Locate the cell with the specified text and output its [x, y] center coordinate. 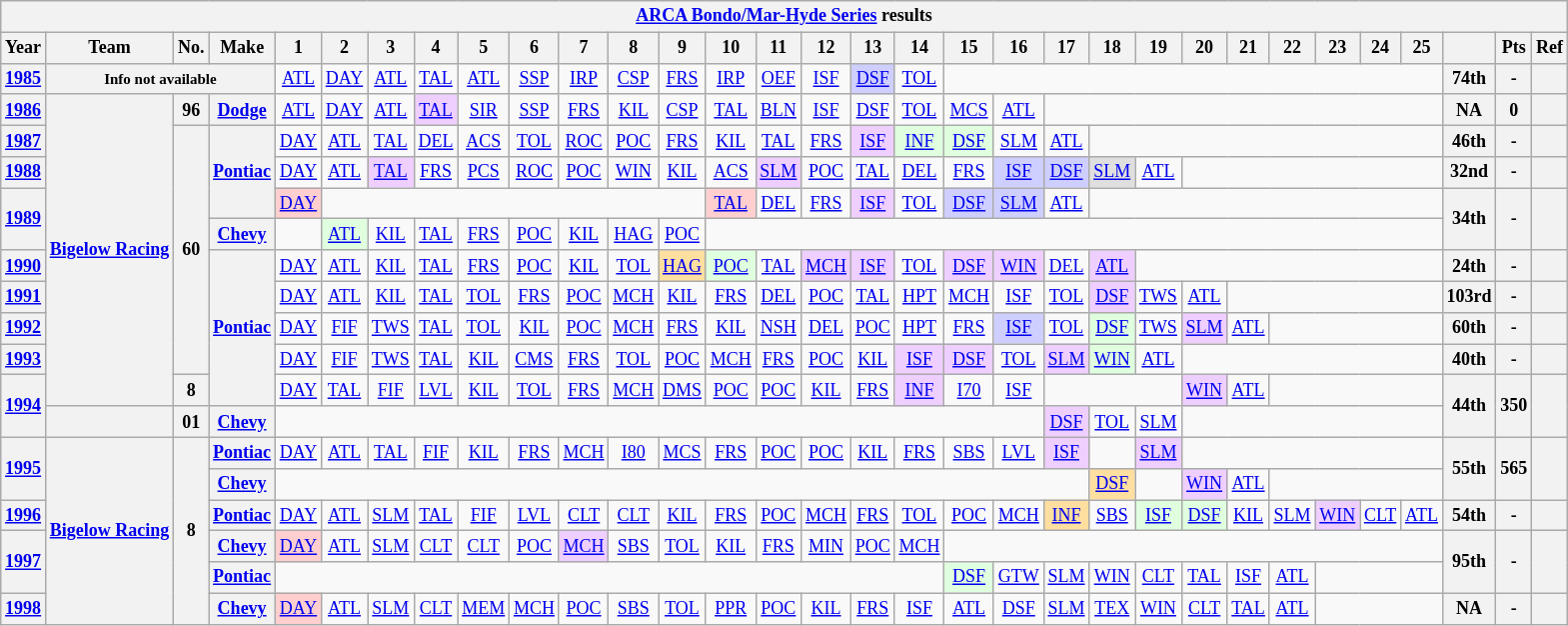
PCS [484, 172]
350 [1514, 406]
Team [109, 48]
1996 [24, 516]
1989 [24, 219]
1997 [24, 562]
7 [584, 48]
ARCA Bondo/Mar-Hyde Series results [784, 16]
40th [1469, 360]
15 [969, 48]
54th [1469, 516]
9 [683, 48]
Dodge [242, 110]
5 [484, 48]
55th [1469, 468]
PPR [731, 608]
CMS [535, 360]
Info not available [160, 78]
11 [779, 48]
MIN [826, 546]
DMS [683, 390]
6 [535, 48]
103rd [1469, 296]
23 [1337, 48]
60 [192, 250]
TEX [1112, 608]
SIR [484, 110]
1985 [24, 78]
1986 [24, 110]
12 [826, 48]
14 [919, 48]
565 [1514, 468]
17 [1066, 48]
2 [344, 48]
21 [1248, 48]
60th [1469, 328]
24th [1469, 266]
No. [192, 48]
1994 [24, 406]
4 [436, 48]
24 [1381, 48]
96 [192, 110]
01 [192, 422]
1990 [24, 266]
I70 [969, 390]
1993 [24, 360]
Pts [1514, 48]
I80 [634, 452]
Year [24, 48]
1 [298, 48]
32nd [1469, 172]
1988 [24, 172]
16 [1018, 48]
22 [1292, 48]
1998 [24, 608]
19 [1159, 48]
20 [1204, 48]
74th [1469, 78]
NSH [779, 328]
10 [731, 48]
0 [1514, 110]
44th [1469, 406]
MEM [484, 608]
OEF [779, 78]
Ref [1550, 48]
Make [242, 48]
1991 [24, 296]
46th [1469, 140]
34th [1469, 219]
18 [1112, 48]
1992 [24, 328]
1995 [24, 468]
13 [872, 48]
25 [1422, 48]
1987 [24, 140]
95th [1469, 562]
3 [392, 48]
GTW [1018, 578]
BLN [779, 110]
